Determine the (X, Y) coordinate at the center of the cell enclosing the given text.  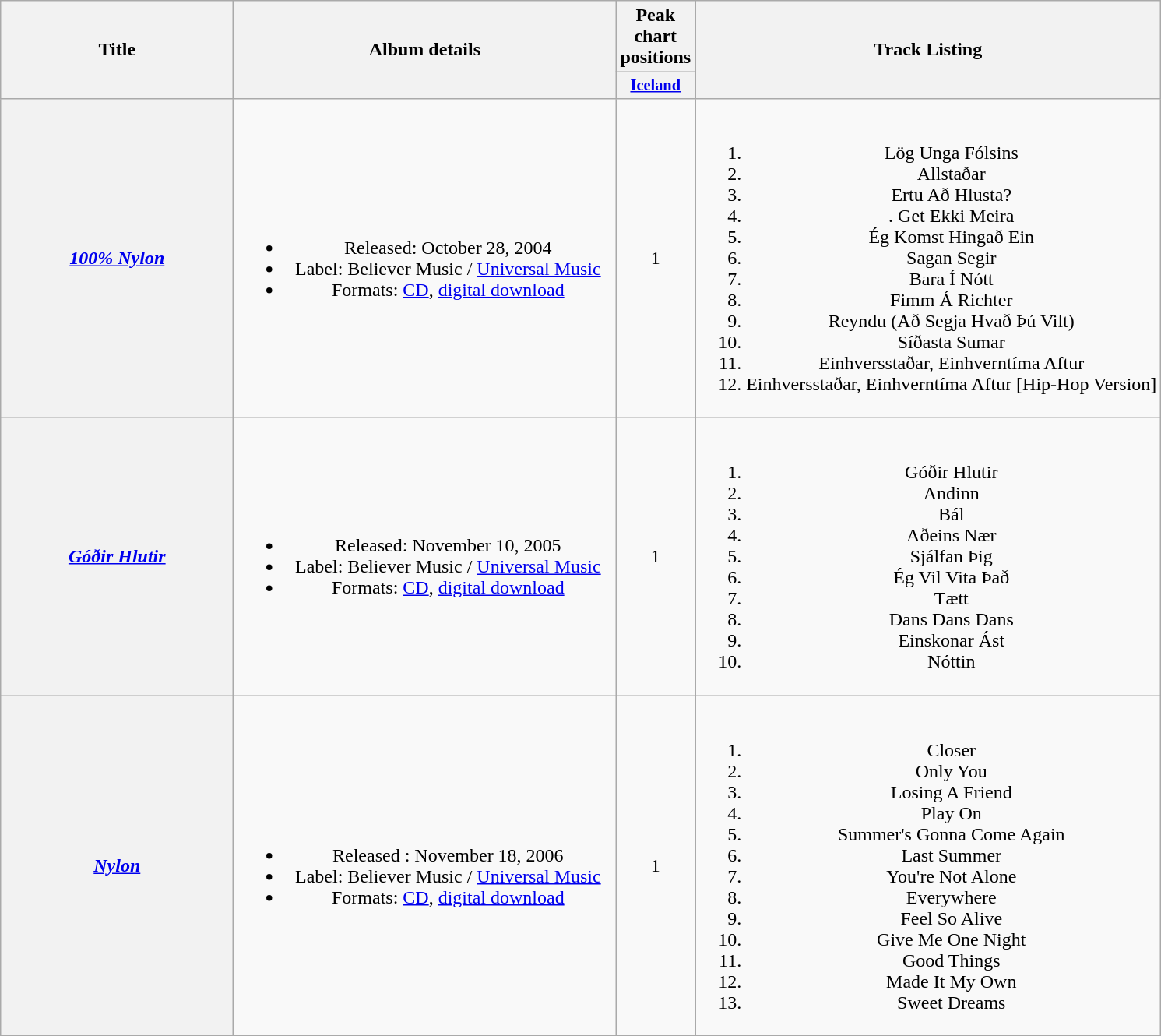
Peak chart positions (656, 37)
Album details (425, 50)
Góðir HlutirAndinnBálAðeins NærSjálfan ÞigÉg Vil Vita ÞaðTættDans Dans DansEinskonar ÁstNóttin (928, 557)
Released: November 10, 2005Label: Believer Music / Universal MusicFormats: CD, digital download (425, 557)
Track Listing (928, 50)
Title (117, 50)
100% Nylon (117, 258)
Released: October 28, 2004Label: Believer Music / Universal MusicFormats: CD, digital download (425, 258)
Iceland (656, 86)
Released : November 18, 2006Label: Believer Music / Universal MusicFormats: CD, digital download (425, 866)
Nylon (117, 866)
Góðir Hlutir (117, 557)
